Capture the cell that displays the provided text and extract its [x, y] central coordinate. 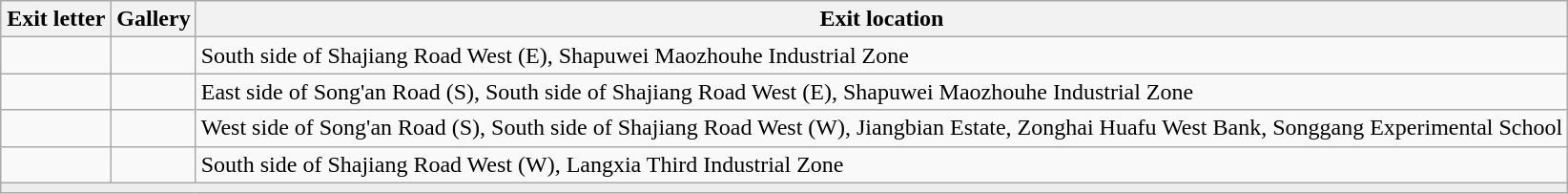
Exit letter [56, 19]
West side of Song'an Road (S), South side of Shajiang Road West (W), Jiangbian Estate, Zonghai Huafu West Bank, Songgang Experimental School [881, 128]
South side of Shajiang Road West (E), Shapuwei Maozhouhe Industrial Zone [881, 55]
Gallery [154, 19]
South side of Shajiang Road West (W), Langxia Third Industrial Zone [881, 164]
East side of Song'an Road (S), South side of Shajiang Road West (E), Shapuwei Maozhouhe Industrial Zone [881, 92]
Exit location [881, 19]
